Find where the given text appears and provide that cell's center as [x, y] coordinate. 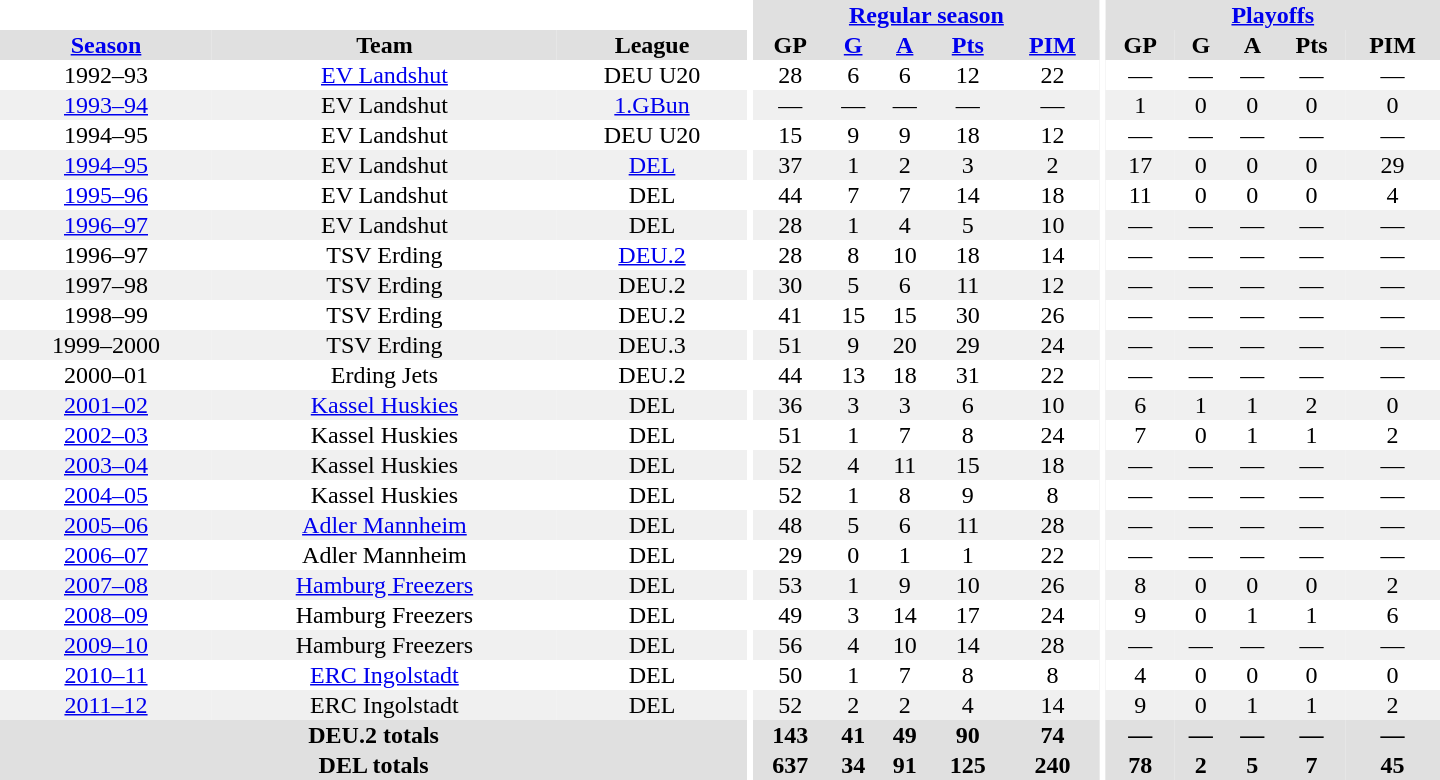
2002–03 [106, 435]
2003–04 [106, 465]
1998–99 [106, 315]
240 [1052, 765]
90 [968, 735]
DEU.3 [652, 345]
2009–10 [106, 645]
2006–07 [106, 555]
125 [968, 765]
1.GBun [652, 105]
Erding Jets [384, 375]
31 [968, 375]
91 [905, 765]
2011–12 [106, 705]
2008–09 [106, 615]
1992–93 [106, 75]
143 [790, 735]
Playoffs [1273, 15]
48 [790, 525]
2010–11 [106, 675]
1999–2000 [106, 345]
36 [790, 405]
2005–06 [106, 525]
2004–05 [106, 495]
20 [905, 345]
50 [790, 675]
League [652, 45]
2001–02 [106, 405]
2000–01 [106, 375]
34 [853, 765]
DEL totals [374, 765]
1997–98 [106, 285]
Regular season [926, 15]
Team [384, 45]
1995–96 [106, 195]
53 [790, 585]
56 [790, 645]
1993–94 [106, 105]
DEU.2 totals [374, 735]
637 [790, 765]
45 [1392, 765]
78 [1140, 765]
74 [1052, 735]
37 [790, 165]
Season [106, 45]
13 [853, 375]
2007–08 [106, 585]
